Provide the [X, Y] coordinate of the cell's center where the given text is located.  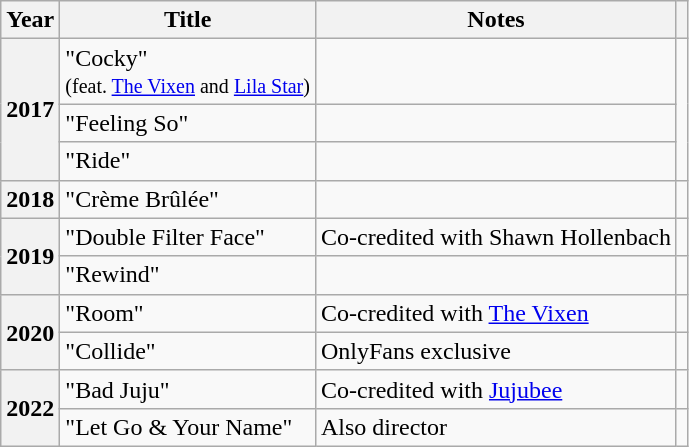
2017 [30, 110]
"Let Go & Your Name" [188, 427]
Co-credited with Shawn Hollenbach [496, 237]
"Crème Brûlée" [188, 199]
2020 [30, 332]
"Room" [188, 313]
Co-credited with Jujubee [496, 389]
"Double Filter Face" [188, 237]
"Ride" [188, 161]
Notes [496, 20]
2018 [30, 199]
"Collide" [188, 351]
Year [30, 20]
"Feeling So" [188, 123]
2019 [30, 256]
"Bad Juju" [188, 389]
"Cocky"(feat. The Vixen and Lila Star) [188, 72]
"Rewind" [188, 275]
Title [188, 20]
2022 [30, 408]
Also director [496, 427]
Co-credited with The Vixen [496, 313]
OnlyFans exclusive [496, 351]
